Search for the cell housing the specified text and yield its [X, Y] center coordinate. 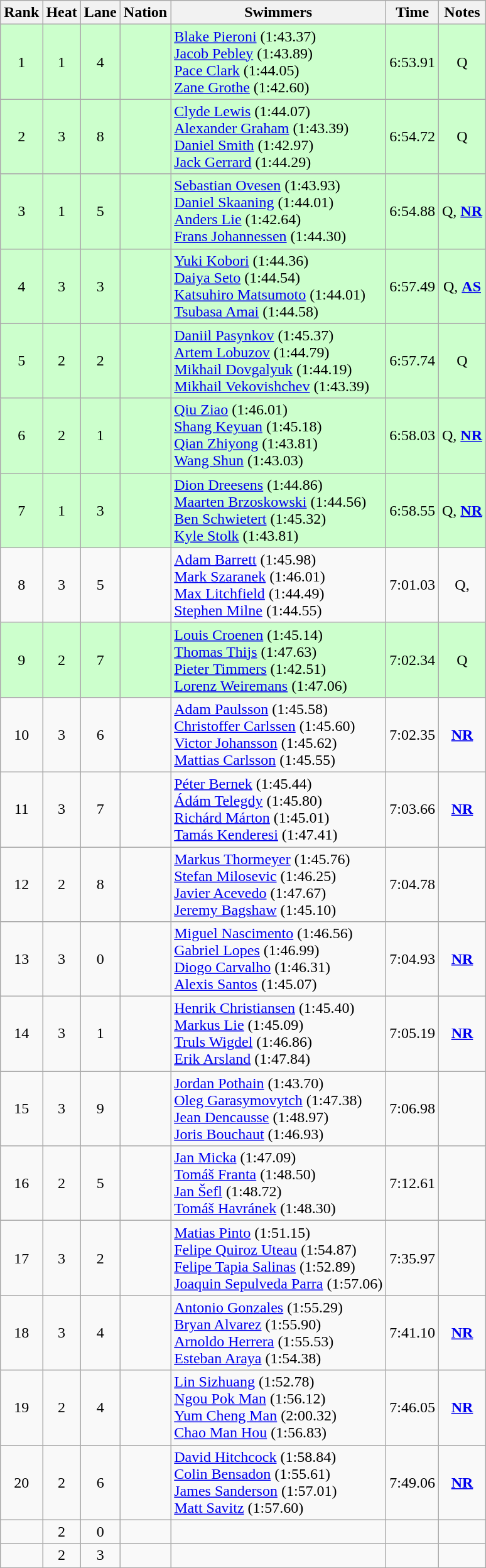
Antonio Gonzales (1:55.29)Bryan Alvarez (1:55.90)Arnoldo Herrera (1:55.53)Esteban Araya (1:54.38) [279, 1333]
Blake Pieroni (1:43.37)Jacob Pebley (1:43.89)Pace Clark (1:44.05)Zane Grothe (1:42.60) [279, 62]
6:53.91 [413, 62]
10 [21, 735]
6:57.49 [413, 286]
14 [21, 1034]
Heat [62, 13]
Jordan Pothain (1:43.70)Oleg Garasymovytch (1:47.38)Jean Dencausse (1:48.97)Joris Bouchaut (1:46.93) [279, 1109]
19 [21, 1408]
Jan Micka (1:47.09)Tomáš Franta (1:48.50)Jan Šefl (1:48.72)Tomáš Havránek (1:48.30) [279, 1183]
7:01.03 [413, 585]
Rank [21, 13]
Henrik Christiansen (1:45.40)Markus Lie (1:45.09)Truls Wigdel (1:46.86)Erik Arsland (1:47.84) [279, 1034]
7:02.34 [413, 659]
Time [413, 13]
20 [21, 1482]
Daniil Pasynkov (1:45.37) Artem Lobuzov (1:44.79) Mikhail Dovgalyuk (1:44.19)Mikhail Vekovishchev (1:43.39) [279, 360]
7:46.05 [413, 1408]
7:06.98 [413, 1109]
6:58.55 [413, 510]
Lin Sizhuang (1:52.78)Ngou Pok Man (1:56.12)Yum Cheng Man (2:00.32)Chao Man Hou (1:56.83) [279, 1408]
Dion Dreesens (1:44.86)Maarten Brzoskowski (1:44.56)Ben Schwietert (1:45.32)Kyle Stolk (1:43.81) [279, 510]
7:04.78 [413, 884]
Péter Bernek (1:45.44)Ádám Telegdy (1:45.80)Richárd Márton (1:45.01)Tamás Kenderesi (1:47.41) [279, 809]
Q, [462, 585]
17 [21, 1258]
Swimmers [279, 13]
7:41.10 [413, 1333]
7:12.61 [413, 1183]
7:49.06 [413, 1482]
13 [21, 960]
Markus Thormeyer (1:45.76)Stefan Milosevic (1:46.25)Javier Acevedo (1:47.67)Jeremy Bagshaw (1:45.10) [279, 884]
12 [21, 884]
6:54.88 [413, 211]
6:58.03 [413, 436]
Louis Croenen (1:45.14)Thomas Thijs (1:47.63)Pieter Timmers (1:42.51)Lorenz Weiremans (1:47.06) [279, 659]
Yuki Kobori (1:44.36)Daiya Seto (1:44.54) Katsuhiro Matsumoto (1:44.01) Tsubasa Amai (1:44.58) [279, 286]
Matias Pinto (1:51.15)Felipe Quiroz Uteau (1:54.87)Felipe Tapia Salinas (1:52.89)Joaquin Sepulveda Parra (1:57.06) [279, 1258]
18 [21, 1333]
Clyde Lewis (1:44.07)Alexander Graham (1:43.39)Daniel Smith (1:42.97)Jack Gerrard (1:44.29) [279, 137]
Nation [145, 13]
Notes [462, 13]
7:05.19 [413, 1034]
11 [21, 809]
6:54.72 [413, 137]
16 [21, 1183]
Miguel Nascimento (1:46.56)Gabriel Lopes (1:46.99)Diogo Carvalho (1:46.31)Alexis Santos (1:45.07) [279, 960]
15 [21, 1109]
7:04.93 [413, 960]
7:02.35 [413, 735]
Sebastian Ovesen (1:43.93)Daniel Skaaning (1:44.01)Anders Lie (1:42.64)Frans Johannessen (1:44.30) [279, 211]
Qiu Ziao (1:46.01)Shang Keyuan (1:45.18)Qian Zhiyong (1:43.81)Wang Shun (1:43.03) [279, 436]
David Hitchcock (1:58.84)Colin Bensadon (1:55.61)James Sanderson (1:57.01)Matt Savitz (1:57.60) [279, 1482]
Q, AS [462, 286]
7:35.97 [413, 1258]
Adam Paulsson (1:45.58)Christoffer Carlssen (1:45.60)Victor Johansson (1:45.62)Mattias Carlsson (1:45.55) [279, 735]
7:03.66 [413, 809]
Adam Barrett (1:45.98)Mark Szaranek (1:46.01)Max Litchfield (1:44.49)Stephen Milne (1:44.55) [279, 585]
6:57.74 [413, 360]
Lane [100, 13]
